Identify which cell holds the provided text, then report its [x, y] central coordinate. 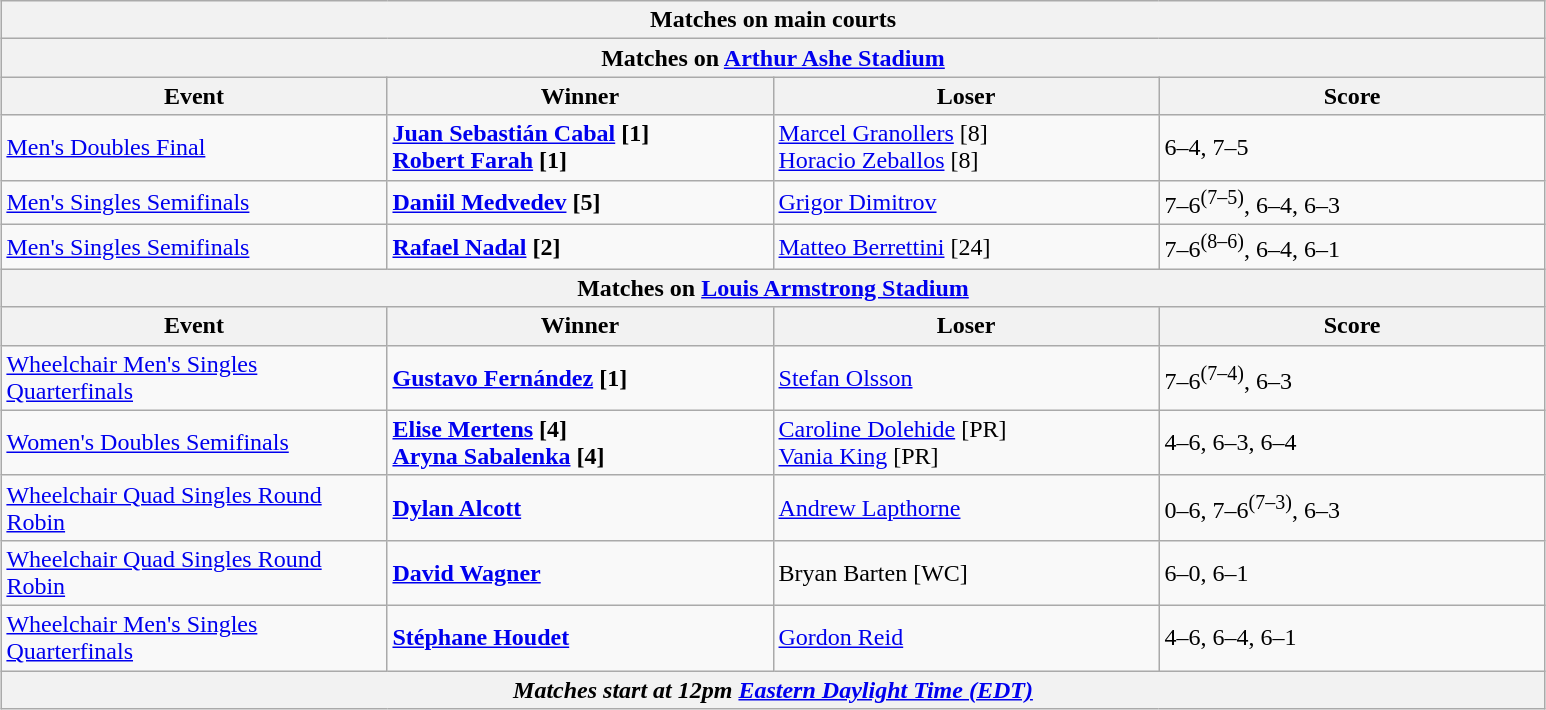
Matches start at 12pm Eastern Daylight Time (EDT) [773, 690]
Rafael Nadal [2] [580, 248]
David Wagner [580, 572]
6–4, 7–5 [1352, 148]
Gordon Reid [966, 638]
Dylan Alcott [580, 508]
Matteo Berrettini [24] [966, 248]
7–6(8–6), 6–4, 6–1 [1352, 248]
7–6(7–4), 6–3 [1352, 378]
Marcel Granollers [8] Horacio Zeballos [8] [966, 148]
4–6, 6–4, 6–1 [1352, 638]
Bryan Barten [WC] [966, 572]
Matches on main courts [773, 20]
7–6(7–5), 6–4, 6–3 [1352, 202]
Grigor Dimitrov [966, 202]
Juan Sebastián Cabal [1] Robert Farah [1] [580, 148]
Matches on Arthur Ashe Stadium [773, 58]
Daniil Medvedev [5] [580, 202]
Women's Doubles Semifinals [194, 442]
0–6, 7–6(7–3), 6–3 [1352, 508]
Stefan Olsson [966, 378]
Men's Doubles Final [194, 148]
6–0, 6–1 [1352, 572]
Andrew Lapthorne [966, 508]
Caroline Dolehide [PR] Vania King [PR] [966, 442]
4–6, 6–3, 6–4 [1352, 442]
Gustavo Fernández [1] [580, 378]
Elise Mertens [4] Aryna Sabalenka [4] [580, 442]
Matches on Louis Armstrong Stadium [773, 288]
Stéphane Houdet [580, 638]
